Extract the [x, y] coordinate from the center of the cell holding the provided text.  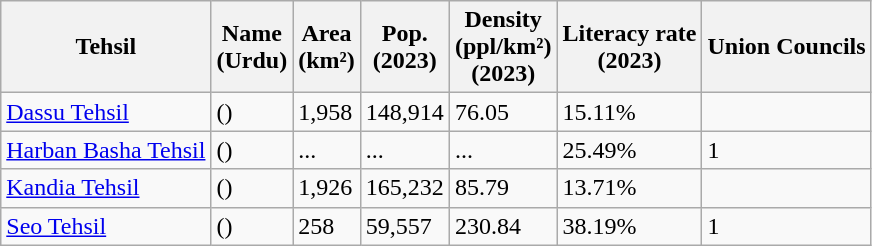
165,232 [404, 188]
230.84 [503, 226]
258 [327, 226]
148,914 [404, 112]
13.71% [630, 188]
Name(Urdu) [252, 47]
Harban Basha Tehsil [106, 150]
Tehsil [106, 47]
76.05 [503, 112]
85.79 [503, 188]
Union Councils [786, 47]
Literacy rate(2023) [630, 47]
1,958 [327, 112]
15.11% [630, 112]
Kandia Tehsil [106, 188]
Seo Tehsil [106, 226]
Dassu Tehsil [106, 112]
Area(km²) [327, 47]
1,926 [327, 188]
59,557 [404, 226]
38.19% [630, 226]
Pop.(2023) [404, 47]
25.49% [630, 150]
Density(ppl/km²)(2023) [503, 47]
